Return the [x, y] coordinate for the center point of the cell that contains the specified text.  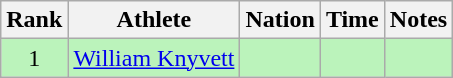
Notes [418, 20]
Rank [34, 20]
Athlete [154, 20]
William Knyvett [154, 58]
Time [352, 20]
1 [34, 58]
Nation [280, 20]
